From the cell containing the given text, extract its center point as (x, y) coordinate. 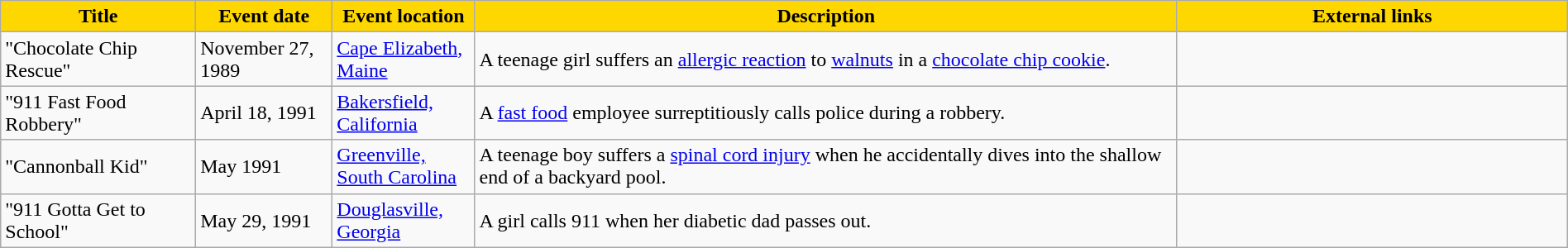
A fast food employee surreptitiously calls police during a robbery. (825, 112)
Douglasville, Georgia (404, 220)
A teenage girl suffers an allergic reaction to walnuts in a chocolate chip cookie. (825, 60)
Cape Elizabeth, Maine (404, 60)
"911 Gotta Get to School" (98, 220)
May 29, 1991 (265, 220)
Event date (265, 17)
External links (1372, 17)
Bakersfield, California (404, 112)
Title (98, 17)
November 27, 1989 (265, 60)
Greenville, South Carolina (404, 167)
"Cannonball Kid" (98, 167)
April 18, 1991 (265, 112)
A teenage boy suffers a spinal cord injury when he accidentally dives into the shallow end of a backyard pool. (825, 167)
Event location (404, 17)
A girl calls 911 when her diabetic dad passes out. (825, 220)
May 1991 (265, 167)
Description (825, 17)
"911 Fast Food Robbery" (98, 112)
"Chocolate Chip Rescue" (98, 60)
